Provide the (X, Y) coordinate of the cell's center where the given text is located.  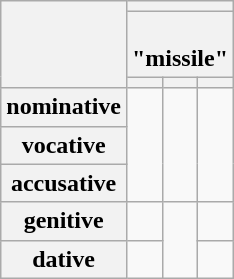
genitive (64, 221)
vocative (64, 145)
nominative (64, 107)
accusative (64, 183)
"missile" (180, 44)
dative (64, 259)
